Return the [X, Y] coordinate for the center point of the cell that contains the specified text.  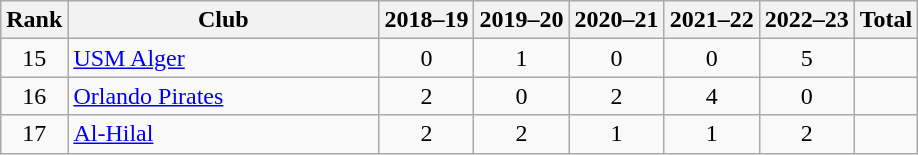
Rank [34, 20]
2018–19 [426, 20]
2021–22 [712, 20]
2019–20 [522, 20]
17 [34, 134]
Total [886, 20]
2020–21 [616, 20]
15 [34, 58]
Club [224, 20]
2022–23 [806, 20]
16 [34, 96]
4 [712, 96]
Orlando Pirates [224, 96]
Al-Hilal [224, 134]
USM Alger [224, 58]
5 [806, 58]
